Scan for the cell matching the given text and deliver its (X, Y) coordinate at center. 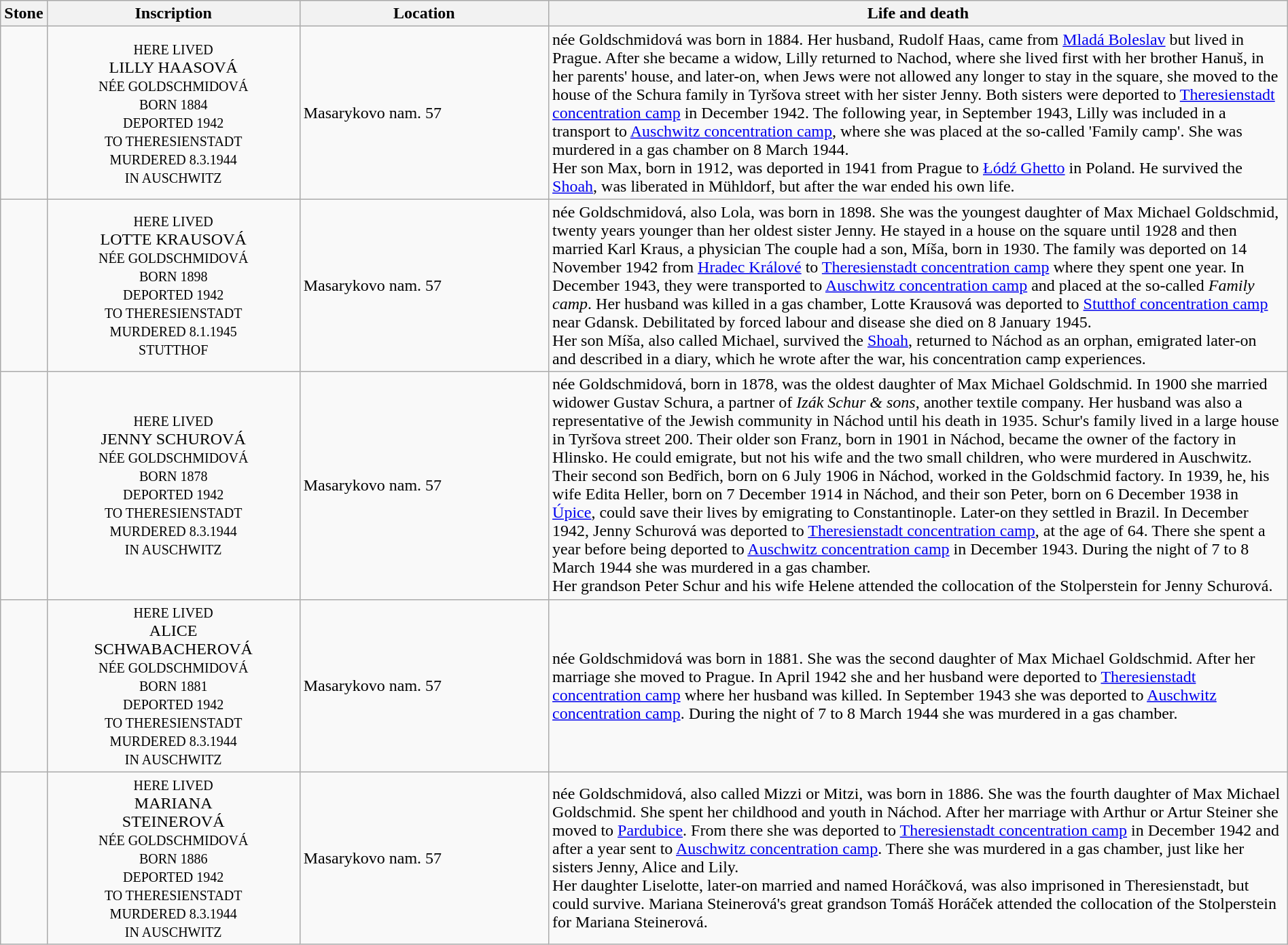
HERE LIVEDMARIANASTEINEROVÁNÉE GOLDSCHMIDOVÁBORN 1886DEPORTED 1942TO THERESIENSTADTMURDERED 8.3.1944IN AUSCHWITZ (173, 858)
HERE LIVEDALICESCHWABACHEROVÁNÉE GOLDSCHMIDOVÁBORN 1881DEPORTED 1942TO THERESIENSTADTMURDERED 8.3.1944IN AUSCHWITZ (173, 685)
HERE LIVEDJENNY SCHUROVÁNÉE GOLDSCHMIDOVÁBORN 1878DEPORTED 1942TO THERESIENSTADTMURDERED 8.3.1944IN AUSCHWITZ (173, 485)
Location (424, 14)
HERE LIVEDLILLY HAASOVÁNÉE GOLDSCHMIDOVÁBORN 1884DEPORTED 1942TO THERESIENSTADTMURDERED 8.3.1944IN AUSCHWITZ (173, 113)
Stone (24, 14)
HERE LIVEDLOTTE KRAUSOVÁNÉE GOLDSCHMIDOVÁBORN 1898DEPORTED 1942TO THERESIENSTADTMURDERED 8.1.1945STUTTHOF (173, 285)
Life and death (918, 14)
Inscription (173, 14)
